Output the (X, Y) coordinate of the center of the cell containing the given text.  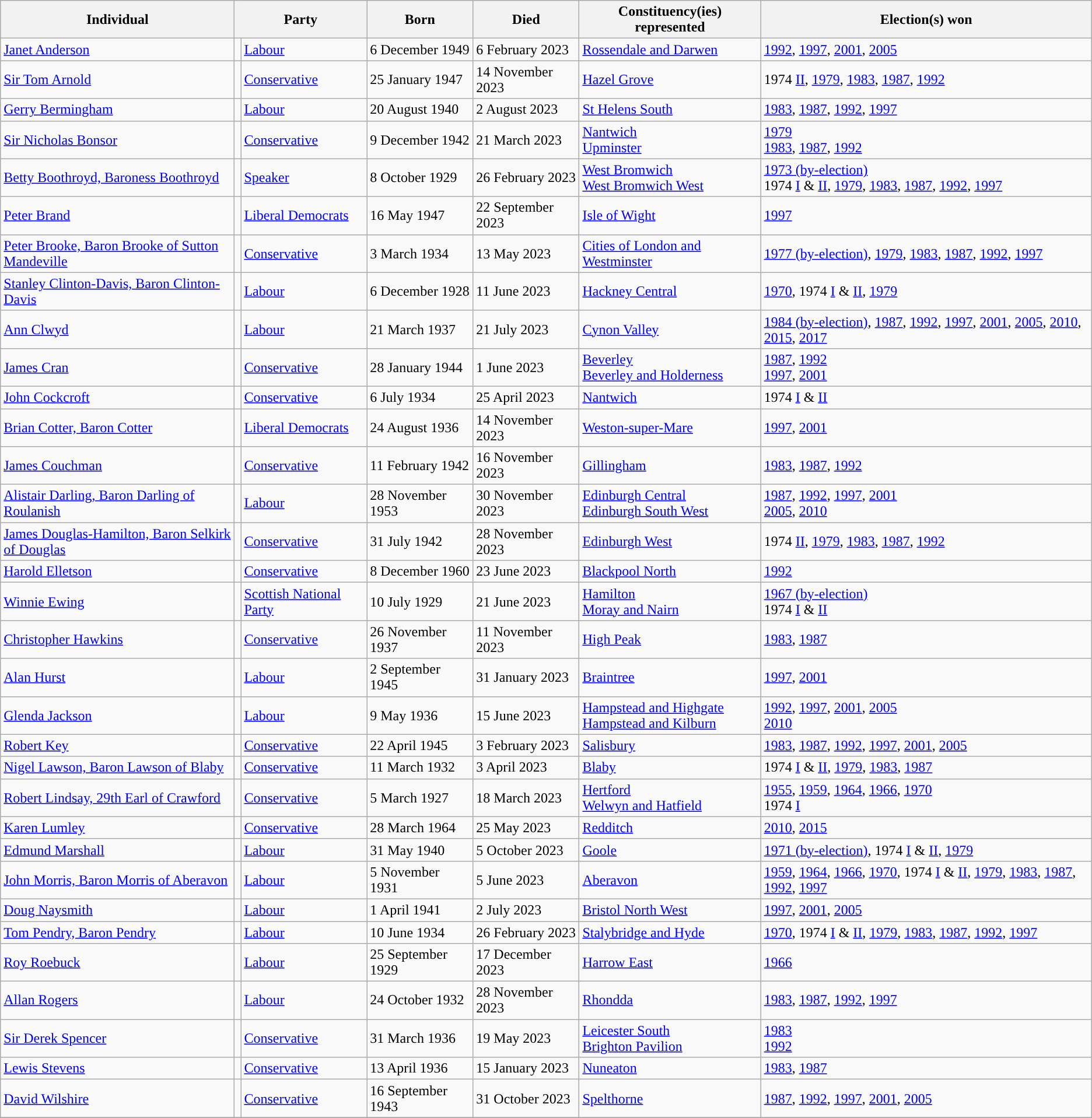
28 March 1964 (420, 828)
HamiltonMoray and Nairn (670, 602)
James Douglas-Hamilton, Baron Selkirk of Douglas (118, 541)
Sir Tom Arnold (118, 79)
Robert Lindsay, 29th Earl of Crawford (118, 798)
15 January 2023 (526, 1068)
Died (526, 20)
25 January 1947 (420, 79)
31 March 1936 (420, 1038)
11 November 2023 (526, 639)
6 July 1934 (420, 397)
2 September 1945 (420, 678)
8 October 1929 (420, 177)
Blaby (670, 767)
St Helens South (670, 110)
1971 (by-election), 1974 I & II, 1979 (926, 850)
1970, 1974 I & II, 1979, 1983, 1987, 1992, 1997 (926, 933)
HertfordWelwyn and Hatfield (670, 798)
9 December 1942 (420, 140)
Election(s) won (926, 20)
3 February 2023 (526, 745)
1 April 1941 (420, 910)
28 January 1944 (420, 367)
1987, 19921997, 2001 (926, 367)
19 May 2023 (526, 1038)
19791983, 1987, 1992 (926, 140)
15 June 2023 (526, 715)
11 February 1942 (420, 465)
18 March 2023 (526, 798)
Aberavon (670, 879)
20 August 1940 (420, 110)
Harrow East (670, 962)
11 March 1932 (420, 767)
Tom Pendry, Baron Pendry (118, 933)
13 April 1936 (420, 1068)
Nantwich (670, 397)
Gerry Bermingham (118, 110)
16 November 2023 (526, 465)
Alistair Darling, Baron Darling of Roulanish (118, 504)
Bristol North West (670, 910)
Roy Roebuck (118, 962)
Sir Derek Spencer (118, 1038)
Ann Clwyd (118, 329)
17 December 2023 (526, 962)
Party (301, 20)
John Morris, Baron Morris of Aberavon (118, 879)
Braintree (670, 678)
Allan Rogers (118, 1001)
Janet Anderson (118, 50)
Cities of London and Westminster (670, 253)
Hampstead and HighgateHampstead and Kilburn (670, 715)
25 May 2023 (526, 828)
Nuneaton (670, 1068)
Peter Brooke, Baron Brooke of Sutton Mandeville (118, 253)
1987, 1992, 1997, 20012005, 2010 (926, 504)
1 June 2023 (526, 367)
Born (420, 20)
Rhondda (670, 1001)
5 October 2023 (526, 850)
30 November 2023 (526, 504)
Hazel Grove (670, 79)
1987, 1992, 1997, 2001, 2005 (926, 1099)
31 October 2023 (526, 1099)
1974 I & II, 1979, 1983, 1987 (926, 767)
Edinburgh West (670, 541)
Lewis Stevens (118, 1068)
1974 I & II (926, 397)
Gillingham (670, 465)
Rossendale and Darwen (670, 50)
3 March 1934 (420, 253)
21 June 2023 (526, 602)
Alan Hurst (118, 678)
22 September 2023 (526, 216)
1984 (by-election), 1987, 1992, 1997, 2001, 2005, 2010, 2015, 2017 (926, 329)
Leicester SouthBrighton Pavilion (670, 1038)
2 July 2023 (526, 910)
1970, 1974 I & II, 1979 (926, 292)
28 November 1953 (420, 504)
West BromwichWest Bromwich West (670, 177)
1967 (by-election)1974 I & II (926, 602)
Glenda Jackson (118, 715)
19831992 (926, 1038)
Christopher Hawkins (118, 639)
Doug Naysmith (118, 910)
8 December 1960 (420, 572)
6 December 1928 (420, 292)
1992, 1997, 2001, 2005 (926, 50)
Edinburgh CentralEdinburgh South West (670, 504)
Sir Nicholas Bonsor (118, 140)
NantwichUpminster (670, 140)
10 July 1929 (420, 602)
1983, 1987, 1992, 1997, 2001, 2005 (926, 745)
22 April 1945 (420, 745)
Redditch (670, 828)
21 July 2023 (526, 329)
Weston-super-Mare (670, 427)
31 May 1940 (420, 850)
9 May 1936 (420, 715)
21 March 1937 (420, 329)
Robert Key (118, 745)
13 May 2023 (526, 253)
6 December 1949 (420, 50)
1973 (by-election)1974 I & II, 1979, 1983, 1987, 1992, 1997 (926, 177)
BeverleyBeverley and Holderness (670, 367)
1997, 2001, 2005 (926, 910)
10 June 1934 (420, 933)
James Couchman (118, 465)
Edmund Marshall (118, 850)
21 March 2023 (526, 140)
Constituency(ies) represented (670, 20)
1992, 1997, 2001, 20052010 (926, 715)
Peter Brand (118, 216)
Salisbury (670, 745)
11 June 2023 (526, 292)
1977 (by-election), 1979, 1983, 1987, 1992, 1997 (926, 253)
John Cockcroft (118, 397)
2010, 2015 (926, 828)
5 June 2023 (526, 879)
Speaker (304, 177)
Isle of Wight (670, 216)
26 November 1937 (420, 639)
1966 (926, 962)
24 October 1932 (420, 1001)
Brian Cotter, Baron Cotter (118, 427)
Harold Elletson (118, 572)
25 September 1929 (420, 962)
Karen Lumley (118, 828)
3 April 2023 (526, 767)
High Peak (670, 639)
16 May 1947 (420, 216)
James Cran (118, 367)
2 August 2023 (526, 110)
1955, 1959, 1964, 1966, 19701974 I (926, 798)
1992 (926, 572)
David Wilshire (118, 1099)
Individual (118, 20)
6 February 2023 (526, 50)
Nigel Lawson, Baron Lawson of Blaby (118, 767)
31 July 1942 (420, 541)
Cynon Valley (670, 329)
16 September 1943 (420, 1099)
1959, 1964, 1966, 1970, 1974 I & II, 1979, 1983, 1987, 1992, 1997 (926, 879)
Betty Boothroyd, Baroness Boothroyd (118, 177)
24 August 1936 (420, 427)
1983, 1987, 1992 (926, 465)
Stalybridge and Hyde (670, 933)
Goole (670, 850)
1997 (926, 216)
Stanley Clinton-Davis, Baron Clinton-Davis (118, 292)
Blackpool North (670, 572)
25 April 2023 (526, 397)
23 June 2023 (526, 572)
Spelthorne (670, 1099)
5 November 1931 (420, 879)
Hackney Central (670, 292)
5 March 1927 (420, 798)
Scottish National Party (304, 602)
Winnie Ewing (118, 602)
31 January 2023 (526, 678)
